Search for the cell housing the specified text and yield its [X, Y] center coordinate. 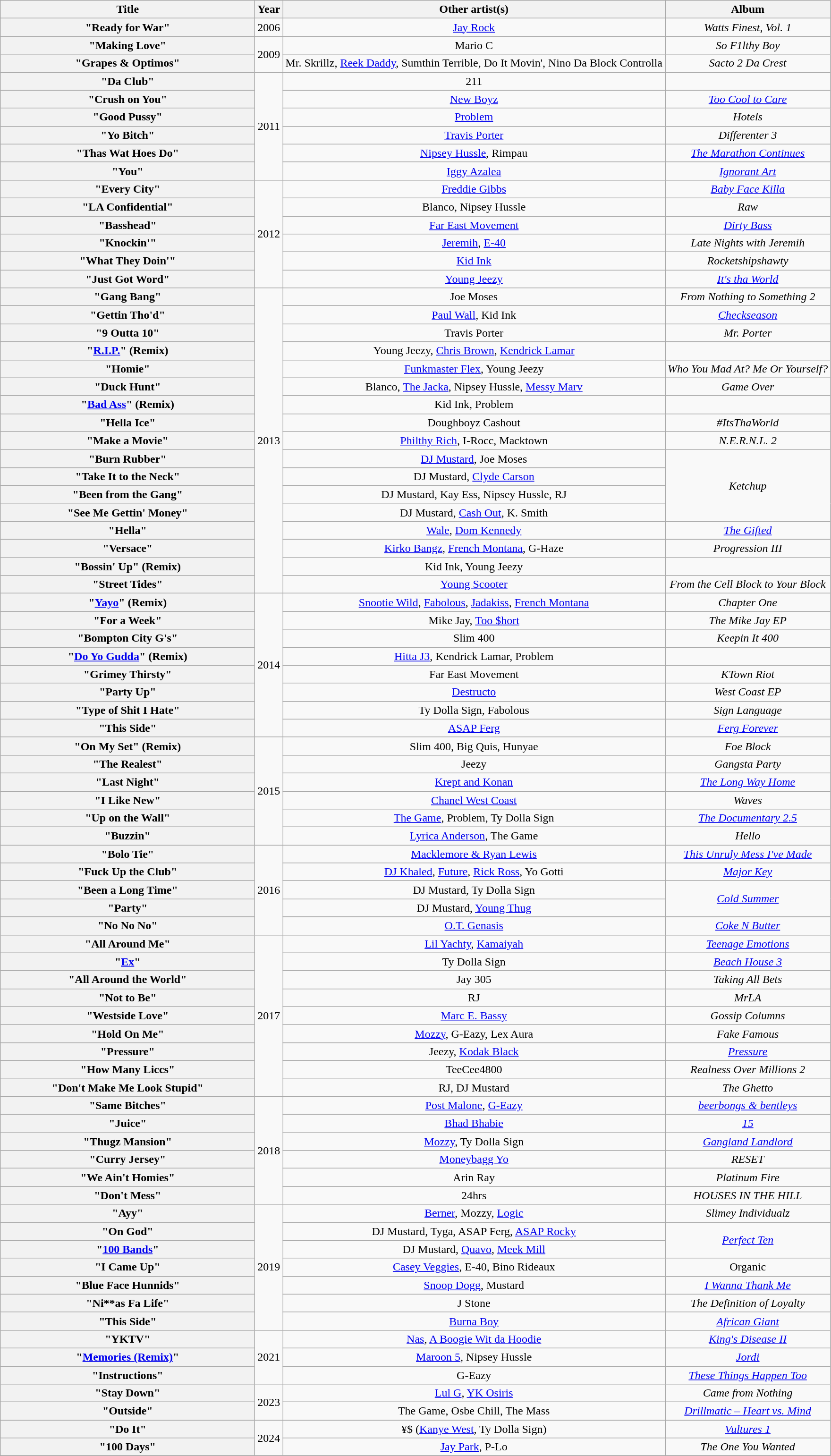
Blanco, Nipsey Hussle [474, 207]
Checkseason [748, 315]
Keepin It 400 [748, 638]
Other artist(s) [474, 9]
Mario C [474, 45]
Gangsta Party [748, 764]
"Don't Mess" [127, 1195]
Taking All Bets [748, 980]
Major Key [748, 872]
Mr. Skrillz, Reek Daddy, Sumthin Terrible, Do It Movin', Nino Da Block Controlla [474, 63]
"LA Confidential" [127, 207]
"Do It" [127, 1429]
Krept and Konan [474, 782]
"See Me Gettin' Money" [127, 512]
Game Over [748, 387]
"Bolo Tie" [127, 854]
Gossip Columns [748, 1016]
"Stay Down" [127, 1393]
"9 Outta 10" [127, 333]
New Boyz [474, 99]
2021 [269, 1357]
Snootie Wild, Fabolous, Jadakiss, French Montana [474, 602]
Casey Veggies, E-40, Bino Rideaux [474, 1267]
"R.I.P." (Remix) [127, 351]
2011 [269, 126]
Ignorant Art [748, 171]
These Things Happen Too [748, 1375]
Kid Ink [474, 261]
Sign Language [748, 710]
"Hella" [127, 531]
"100 Days" [127, 1447]
Differenter 3 [748, 135]
G-Eazy [474, 1375]
Destructo [474, 692]
Organic [748, 1267]
"Making Love" [127, 45]
"Yo Bitch" [127, 135]
"Curry Jersey" [127, 1160]
The Definition of Loyalty [748, 1303]
The Gifted [748, 531]
RJ, DJ Mustard [474, 1087]
"Thugz Mansion" [127, 1142]
Beach House 3 [748, 962]
"Type of Shit I Hate" [127, 710]
Hello [748, 836]
The Ghetto [748, 1087]
Jeezy [474, 764]
TeeCee4800 [474, 1069]
2014 [269, 665]
"Not to Be" [127, 998]
15 [748, 1124]
"All Around Me" [127, 944]
Iggy Azalea [474, 171]
Ferg Forever [748, 728]
The Mike Jay EP [748, 620]
African Giant [748, 1321]
King's Disease II [748, 1339]
Jay Park, P-Lo [474, 1447]
2006 [269, 27]
Mozzy, Ty Dolla Sign [474, 1142]
ASAP Ferg [474, 728]
Foe Block [748, 746]
"Good Pussy" [127, 117]
"Homie" [127, 369]
Arin Ray [474, 1177]
Hitta J3, Kendrick Lamar, Problem [474, 656]
"Westside Love" [127, 1016]
Came from Nothing [748, 1393]
Maroon 5, Nipsey Hussle [474, 1357]
"No No No" [127, 926]
Young Jeezy, Chris Brown, Kendrick Lamar [474, 351]
Ketchup [748, 485]
Year [269, 9]
I Wanna Thank Me [748, 1285]
"You" [127, 171]
DJ Mustard, Ty Dolla Sign [474, 890]
2013 [269, 441]
Ty Dolla Sign, Fabolous [474, 710]
Jeezy, Kodak Black [474, 1051]
DJ Mustard, Quavo, Meek Mill [474, 1249]
Teenage Emotions [748, 944]
2019 [269, 1267]
Mr. Porter [748, 333]
Burna Boy [474, 1321]
"Just Got Word" [127, 279]
"Fuck Up the Club" [127, 872]
Rocketshipshawty [748, 261]
Pressure [748, 1051]
Waves [748, 800]
"Versace" [127, 549]
Raw [748, 207]
Nipsey Hussle, Rimpau [474, 153]
Marc E. Bassy [474, 1016]
KTown Riot [748, 674]
Hotels [748, 117]
2009 [269, 54]
DJ Mustard, Young Thug [474, 908]
"Party Up" [127, 692]
"Been a Long Time" [127, 890]
2012 [269, 234]
"Burn Rubber" [127, 458]
"Buzzin" [127, 836]
Freddie Gibbs [474, 189]
211 [474, 81]
The Long Way Home [748, 782]
2017 [269, 1016]
2024 [269, 1438]
O.T. Genasis [474, 926]
Paul Wall, Kid Ink [474, 315]
This Unruly Mess I've Made [748, 854]
Slim 400 [474, 638]
"Gang Bang" [127, 297]
Doughboyz Cashout [474, 423]
"Bad Ass" (Remix) [127, 405]
"Do Yo Gudda" (Remix) [127, 656]
"Hold On Me" [127, 1033]
Kid Ink, Young Jeezy [474, 567]
"Ni**as Fa Life" [127, 1303]
J Stone [474, 1303]
Album [748, 9]
N.E.R.N.L. 2 [748, 440]
Snoop Dogg, Mustard [474, 1285]
Late Nights with Jeremih [748, 243]
Jeremih, E-40 [474, 243]
"Been from the Gang" [127, 494]
Jordi [748, 1357]
"How Many Liccs" [127, 1069]
"Instructions" [127, 1375]
"Grapes & Optimos" [127, 63]
2018 [269, 1151]
"We Ain't Homies" [127, 1177]
Cold Summer [748, 899]
Gangland Landlord [748, 1142]
Slimey Individualz [748, 1213]
Nas, A Boogie Wit da Hoodie [474, 1339]
Watts Finest, Vol. 1 [748, 27]
DJ Khaled, Future, Rick Ross, Yo Gotti [474, 872]
Lil Yachty, Kamaiyah [474, 944]
Perfect Ten [748, 1240]
"Don't Make Me Look Stupid" [127, 1087]
"Up on the Wall" [127, 818]
"Memories (Remix)" [127, 1357]
Chapter One [748, 602]
Kirko Bangz, French Montana, G-Haze [474, 549]
"Ayy" [127, 1213]
¥$ (Kanye West, Ty Dolla Sign) [474, 1429]
Coke N Butter [748, 926]
"Every City" [127, 189]
Realness Over Millions 2 [748, 1069]
"Gettin Tho'd" [127, 315]
Joe Moses [474, 297]
Berner, Mozzy, Logic [474, 1213]
"Take It to the Neck" [127, 476]
"Juice" [127, 1124]
The Marathon Continues [748, 153]
24hrs [474, 1195]
Young Scooter [474, 584]
Vultures 1 [748, 1429]
"For a Week" [127, 620]
Post Malone, G-Eazy [474, 1106]
2016 [269, 890]
"Last Night" [127, 782]
Title [127, 9]
Progression III [748, 549]
Bhad Bhabie [474, 1124]
Platinum Fire [748, 1177]
2023 [269, 1402]
MrLA [748, 998]
So F1lthy Boy [748, 45]
"I Came Up" [127, 1267]
RJ [474, 998]
Funkmaster Flex, Young Jeezy [474, 369]
The Game, Osbe Chill, The Mass [474, 1411]
Fake Famous [748, 1033]
Ty Dolla Sign [474, 962]
"Ready for War" [127, 27]
DJ Mustard, Tyga, ASAP Ferg, ASAP Rocky [474, 1231]
Who You Mad At? Me Or Yourself? [748, 369]
Slim 400, Big Quis, Hunyae [474, 746]
"Duck Hunt" [127, 387]
Blanco, The Jacka, Nipsey Hussle, Messy Marv [474, 387]
"Crush on You" [127, 99]
Sacto 2 Da Crest [748, 63]
Chanel West Coast [474, 800]
DJ Mustard, Cash Out, K. Smith [474, 512]
Jay Rock [474, 27]
Young Jeezy [474, 279]
"Hella Ice" [127, 423]
Baby Face Killa [748, 189]
Too Cool to Care [748, 99]
Drillmatic – Heart vs. Mind [748, 1411]
Wale, Dom Kennedy [474, 531]
"The Realest" [127, 764]
"Basshead" [127, 225]
"YKTV" [127, 1339]
DJ Mustard, Kay Ess, Nipsey Hussle, RJ [474, 494]
The Game, Problem, Ty Dolla Sign [474, 818]
"Yayo" (Remix) [127, 602]
Kid Ink, Problem [474, 405]
RESET [748, 1160]
"Pressure" [127, 1051]
Mike Jay, Too $hort [474, 620]
"Ex" [127, 962]
"On God" [127, 1231]
"Thas Wat Hoes Do" [127, 153]
"100 Bands" [127, 1249]
"Da Club" [127, 81]
"Make a Movie" [127, 440]
West Coast EP [748, 692]
"Bompton City G's" [127, 638]
Philthy Rich, I-Rocc, Macktown [474, 440]
"Grimey Thirsty" [127, 674]
Lyrica Anderson, The Game [474, 836]
HOUSES IN THE HILL [748, 1195]
"On My Set" (Remix) [127, 746]
"What They Doin'" [127, 261]
2015 [269, 791]
The One You Wanted [748, 1447]
"Knockin'" [127, 243]
"I Like New" [127, 800]
Dirty Bass [748, 225]
Macklemore & Ryan Lewis [474, 854]
#ItsThaWorld [748, 423]
Jay 305 [474, 980]
"Street Tides" [127, 584]
"All Around the World" [127, 980]
Lul G, YK Osiris [474, 1393]
The Documentary 2.5 [748, 818]
beerbongs & bentleys [748, 1106]
"Blue Face Hunnids" [127, 1285]
"Party" [127, 908]
From Nothing to Something 2 [748, 297]
From the Cell Block to Your Block [748, 584]
Moneybagg Yo [474, 1160]
"Outside" [127, 1411]
Mozzy, G-Eazy, Lex Aura [474, 1033]
DJ Mustard, Clyde Carson [474, 476]
DJ Mustard, Joe Moses [474, 458]
"Same Bitches" [127, 1106]
It's tha World [748, 279]
Problem [474, 117]
"Bossin' Up" (Remix) [127, 567]
